Scan for the cell matching the given text and deliver its (x, y) coordinate at center. 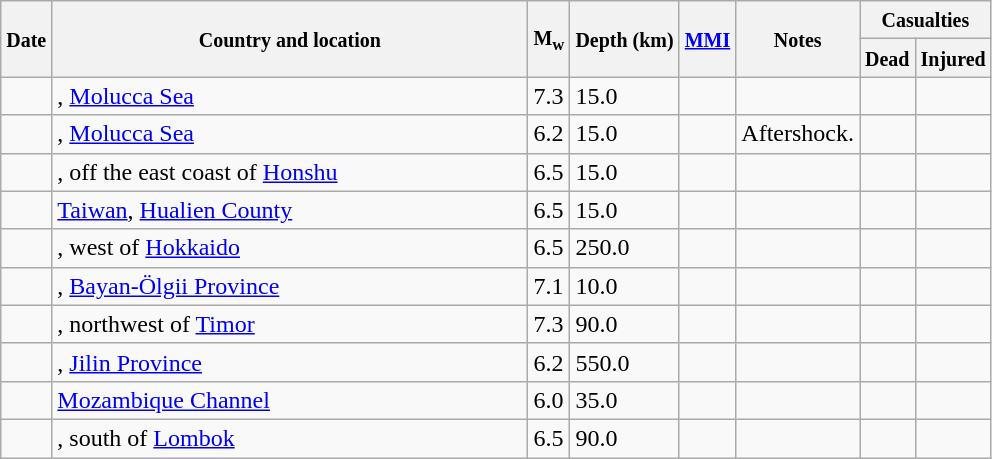
, Bayan-Ölgii Province (290, 286)
35.0 (624, 400)
250.0 (624, 248)
, northwest of Timor (290, 324)
, south of Lombok (290, 438)
, west of Hokkaido (290, 248)
, off the east coast of Honshu (290, 172)
Mw (549, 39)
Mozambique Channel (290, 400)
550.0 (624, 362)
6.0 (549, 400)
Aftershock. (798, 134)
Depth (km) (624, 39)
Notes (798, 39)
Casualties (926, 20)
7.1 (549, 286)
, Jilin Province (290, 362)
10.0 (624, 286)
Injured (953, 58)
Taiwan, Hualien County (290, 210)
Date (26, 39)
Dead (888, 58)
MMI (708, 39)
Country and location (290, 39)
